Capture the cell that displays the provided text and extract its [X, Y] central coordinate. 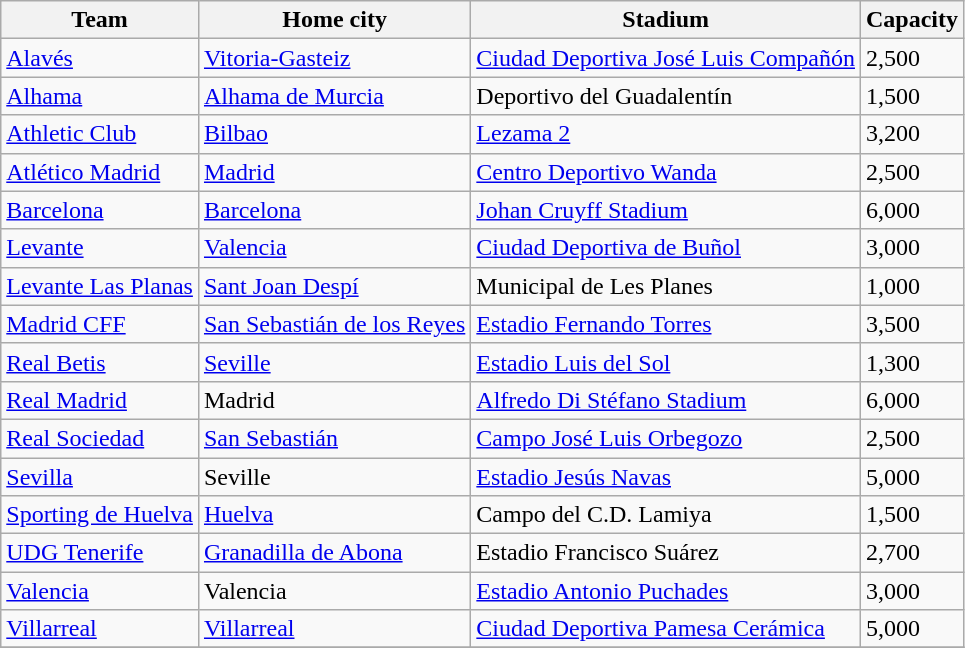
Estadio Luis del Sol [666, 362]
Campo José Luis Orbegozo [666, 438]
Sant Joan Despí [334, 286]
Vitoria-Gasteiz [334, 58]
1,000 [912, 286]
Huelva [334, 515]
Municipal de Les Planes [666, 286]
Atlético Madrid [100, 172]
2,700 [912, 553]
Granadilla de Abona [334, 553]
Madrid CFF [100, 324]
Alhama de Murcia [334, 96]
Real Betis [100, 362]
3,200 [912, 134]
Alhama [100, 96]
Johan Cruyff Stadium [666, 210]
Centro Deportivo Wanda [666, 172]
Stadium [666, 20]
Ciudad Deportiva de Buñol [666, 248]
Ciudad Deportiva Pamesa Cerámica [666, 629]
Bilbao [334, 134]
Levante [100, 248]
Real Madrid [100, 400]
Real Sociedad [100, 438]
Estadio Jesús Navas [666, 477]
Team [100, 20]
1,300 [912, 362]
Lezama 2 [666, 134]
Home city [334, 20]
Estadio Francisco Suárez [666, 553]
3,500 [912, 324]
Capacity [912, 20]
Athletic Club [100, 134]
Deportivo del Guadalentín [666, 96]
Alavés [100, 58]
Ciudad Deportiva José Luis Compañón [666, 58]
Alfredo Di Stéfano Stadium [666, 400]
Sporting de Huelva [100, 515]
Sevilla [100, 477]
San Sebastián [334, 438]
Estadio Antonio Puchades [666, 591]
Campo del C.D. Lamiya [666, 515]
Levante Las Planas [100, 286]
San Sebastián de los Reyes [334, 324]
UDG Tenerife [100, 553]
Estadio Fernando Torres [666, 324]
